Extract the (x, y) coordinate from the center of the cell holding the provided text.  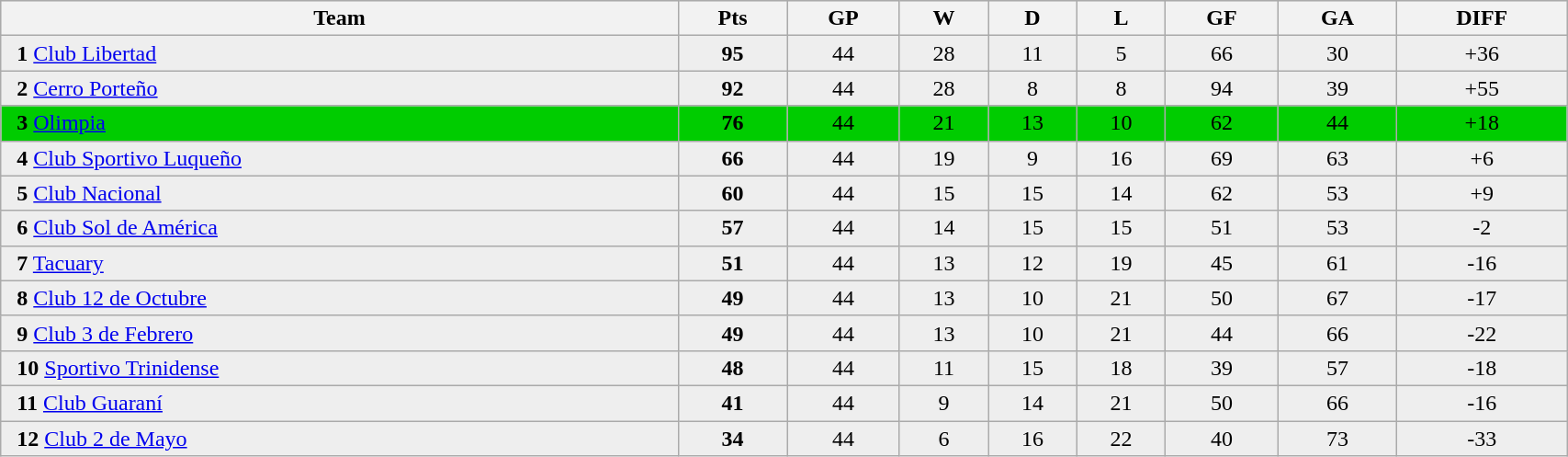
8 Club 12 de Octubre (340, 298)
69 (1222, 158)
Pts (733, 18)
-17 (1483, 298)
2 Cerro Porteño (340, 88)
45 (1222, 263)
61 (1337, 263)
+36 (1483, 53)
73 (1337, 439)
L (1121, 18)
-22 (1483, 333)
6 Club Sol de América (340, 228)
60 (733, 193)
4 Club Sportivo Luqueño (340, 158)
95 (733, 53)
18 (1121, 368)
92 (733, 88)
40 (1222, 439)
41 (733, 403)
12 Club 2 de Mayo (340, 439)
+9 (1483, 193)
94 (1222, 88)
11 Club Guaraní (340, 403)
48 (733, 368)
GA (1337, 18)
3 Olimpia (340, 123)
9 Club 3 de Febrero (340, 333)
+6 (1483, 158)
6 (944, 439)
W (944, 18)
63 (1337, 158)
34 (733, 439)
D (1032, 18)
22 (1121, 439)
-33 (1483, 439)
1 Club Libertad (340, 53)
10 Sportivo Trinidense (340, 368)
7 Tacuary (340, 263)
+55 (1483, 88)
30 (1337, 53)
+18 (1483, 123)
GF (1222, 18)
DIFF (1483, 18)
5 (1121, 53)
GP (843, 18)
-2 (1483, 228)
Team (340, 18)
67 (1337, 298)
-18 (1483, 368)
76 (733, 123)
12 (1032, 263)
5 Club Nacional (340, 193)
